From the cell containing the given text, extract its center point as [X, Y] coordinate. 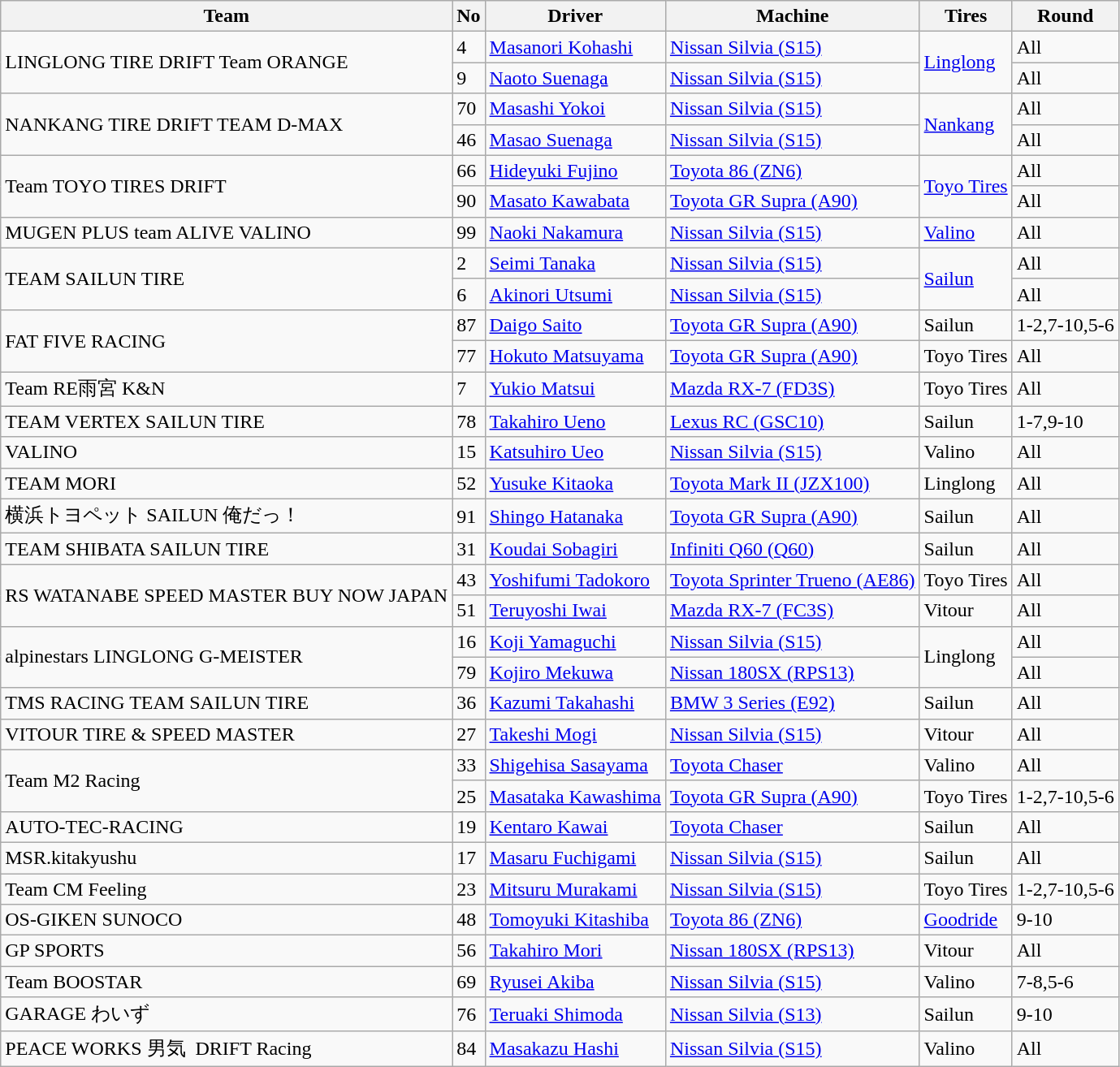
Goodride [966, 920]
VALINO [227, 452]
FAT FIVE RACING [227, 340]
Machine [793, 16]
Nankang [966, 124]
9 [469, 78]
Takeshi Mogi [575, 734]
99 [469, 232]
Seimi Tanaka [575, 263]
Kazumi Takahashi [575, 703]
Koji Yamaguchi [575, 641]
48 [469, 920]
TMS RACING TEAM SAILUN TIRE [227, 703]
MUGEN PLUS team ALIVE VALINO [227, 232]
84 [469, 1049]
25 [469, 796]
Teruyoshi Iwai [575, 611]
76 [469, 1015]
23 [469, 889]
Team TOYO TIRES DRIFT [227, 186]
Takahiro Ueno [575, 421]
1-7,9-10 [1066, 421]
Hokuto Matsuyama [575, 356]
Toyota Sprinter Trueno (AE86) [793, 580]
Naoki Nakamura [575, 232]
Tires [966, 16]
33 [469, 765]
70 [469, 109]
Team RE雨宮 K&N [227, 390]
15 [469, 452]
87 [469, 325]
31 [469, 549]
17 [469, 857]
GARAGE わいず [227, 1015]
90 [469, 201]
Masanori Kohashi [575, 47]
16 [469, 641]
TEAM SAILUN TIRE [227, 279]
PEACE WORKS 男気 DRIFT Racing [227, 1049]
Mazda RX-7 (FD3S) [793, 390]
TEAM MORI [227, 483]
BMW 3 Series (E92) [793, 703]
51 [469, 611]
Lexus RC (GSC10) [793, 421]
No [469, 16]
Teruaki Shimoda [575, 1015]
横浜トヨペット SAILUN 俺だっ！ [227, 516]
Team CM Feeling [227, 889]
7 [469, 390]
Masataka Kawashima [575, 796]
Yukio Matsui [575, 390]
Daigo Saito [575, 325]
VITOUR TIRE & SPEED MASTER [227, 734]
GP SPORTS [227, 951]
Team BOOSTAR [227, 982]
66 [469, 171]
Mitsuru Murakami [575, 889]
Masashi Yokoi [575, 109]
Masato Kawabata [575, 201]
Driver [575, 16]
Naoto Suenaga [575, 78]
2 [469, 263]
36 [469, 703]
Takahiro Mori [575, 951]
6 [469, 294]
Koudai Sobagiri [575, 549]
LINGLONG TIRE DRIFT Team ORANGE [227, 63]
43 [469, 580]
78 [469, 421]
MSR.kitakyushu [227, 857]
Team [227, 16]
Round [1066, 16]
Tomoyuki Kitashiba [575, 920]
Infiniti Q60 (Q60) [793, 549]
alpinestars LINGLONG G-MEISTER [227, 657]
79 [469, 672]
Katsuhiro Ueo [575, 452]
Kentaro Kawai [575, 827]
46 [469, 140]
Shigehisa Sasayama [575, 765]
77 [469, 356]
Mazda RX-7 (FC3S) [793, 611]
Nissan Silvia (S13) [793, 1015]
Ryusei Akiba [575, 982]
Toyota Mark II (JZX100) [793, 483]
Team M2 Racing [227, 780]
19 [469, 827]
7-8,5-6 [1066, 982]
OS-GIKEN SUNOCO [227, 920]
Kojiro Mekuwa [575, 672]
Yusuke Kitaoka [575, 483]
Masaru Fuchigami [575, 857]
4 [469, 47]
69 [469, 982]
52 [469, 483]
Masao Suenaga [575, 140]
AUTO-TEC-RACING [227, 827]
91 [469, 516]
Yoshifumi Tadokoro [575, 580]
Shingo Hatanaka [575, 516]
Akinori Utsumi [575, 294]
TEAM VERTEX SAILUN TIRE [227, 421]
TEAM SHIBATA SAILUN TIRE [227, 549]
Hideyuki Fujino [575, 171]
RS WATANABE SPEED MASTER BUY NOW JAPAN [227, 595]
Masakazu Hashi [575, 1049]
NANKANG TIRE DRIFT TEAM D-MAX [227, 124]
56 [469, 951]
27 [469, 734]
